Identify which cell holds the provided text, then report its [x, y] central coordinate. 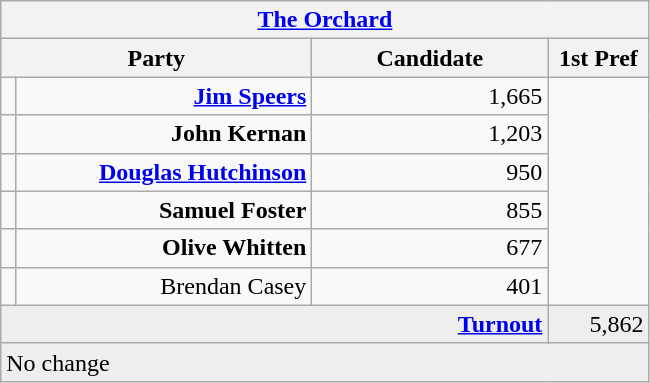
Jim Speers [164, 96]
855 [430, 210]
Douglas Hutchinson [164, 172]
Candidate [430, 58]
1st Pref [598, 58]
The Orchard [325, 20]
Party [156, 58]
1,203 [430, 134]
5,862 [598, 324]
Turnout [274, 324]
950 [430, 172]
401 [430, 286]
677 [430, 248]
Olive Whitten [164, 248]
Brendan Casey [164, 286]
John Kernan [164, 134]
No change [325, 362]
Samuel Foster [164, 210]
1,665 [430, 96]
